Provide the (X, Y) coordinate of the cell's center where the given text is located.  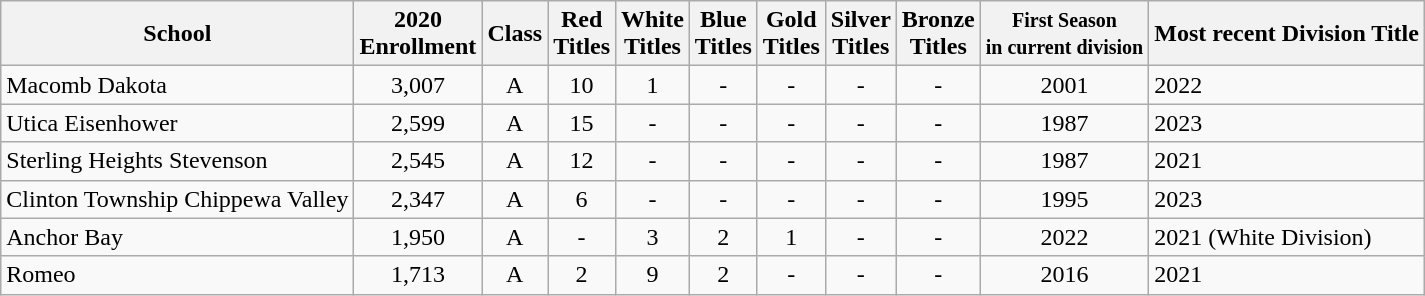
2021 (White Division) (1287, 237)
Sterling Heights Stevenson (178, 161)
2020 Enrollment (418, 34)
Anchor Bay (178, 237)
Utica Eisenhower (178, 123)
2,599 (418, 123)
2,347 (418, 199)
BlueTitles (723, 34)
First Season in current division (1064, 34)
1,713 (418, 275)
9 (653, 275)
1,950 (418, 237)
Romeo (178, 275)
SilverTitles (860, 34)
Clinton Township Chippewa Valley (178, 199)
Class (515, 34)
Macomb Dakota (178, 85)
2016 (1064, 275)
Most recent Division Title (1287, 34)
WhiteTitles (653, 34)
BronzeTitles (938, 34)
GoldTitles (791, 34)
15 (582, 123)
2001 (1064, 85)
3,007 (418, 85)
School (178, 34)
3 (653, 237)
Red Titles (582, 34)
1995 (1064, 199)
2,545 (418, 161)
10 (582, 85)
6 (582, 199)
12 (582, 161)
